Capture the cell that displays the provided text and extract its [x, y] central coordinate. 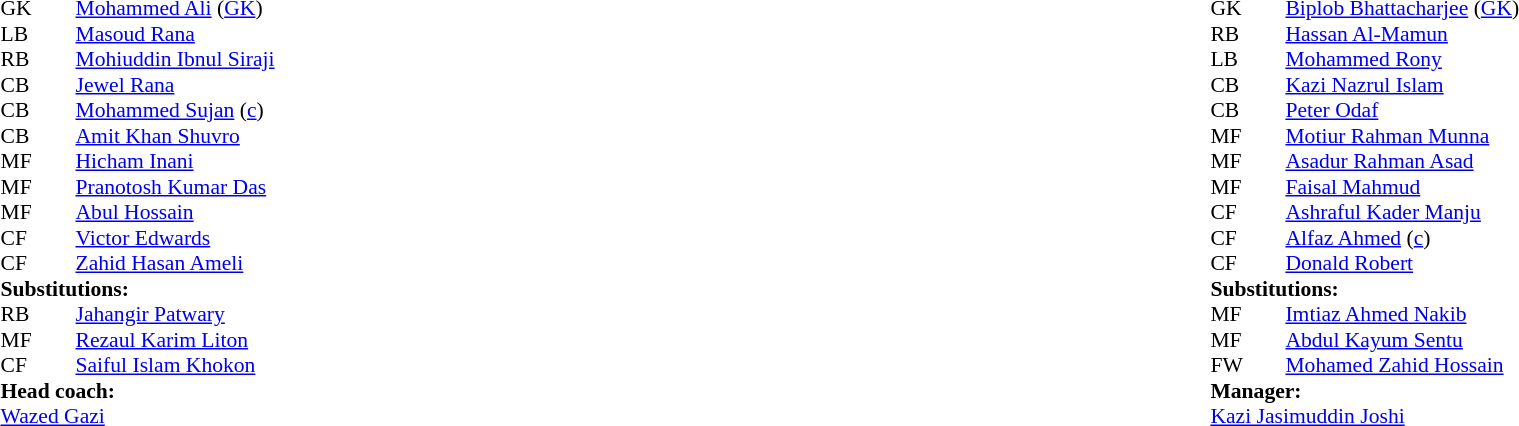
Mohamed Zahid Hossain [1402, 365]
Donald Robert [1402, 263]
Ashraful Kader Manju [1402, 213]
Kazi Nazrul Islam [1402, 85]
Pranotosh Kumar Das [176, 187]
Abdul Kayum Sentu [1402, 340]
Alfaz Ahmed (c) [1402, 238]
Masoud Rana [176, 34]
Abul Hossain [176, 213]
Jewel Rana [176, 85]
Asadur Rahman Asad [1402, 161]
Manager: [1364, 391]
Peter Odaf [1402, 111]
Head coach: [137, 391]
FW [1229, 365]
Mohammed Sujan (c) [176, 111]
Mohammed Rony [1402, 59]
Saiful Islam Khokon [176, 365]
Zahid Hasan Ameli [176, 263]
Rezaul Karim Liton [176, 340]
Mohiuddin Ibnul Siraji [176, 59]
Victor Edwards [176, 238]
Amit Khan Shuvro [176, 136]
Hicham Inani [176, 161]
Hassan Al-Mamun [1402, 34]
Jahangir Patwary [176, 315]
Imtiaz Ahmed Nakib [1402, 315]
Faisal Mahmud [1402, 187]
Motiur Rahman Munna [1402, 136]
